Return (X, Y) of the center of cell containing provided text 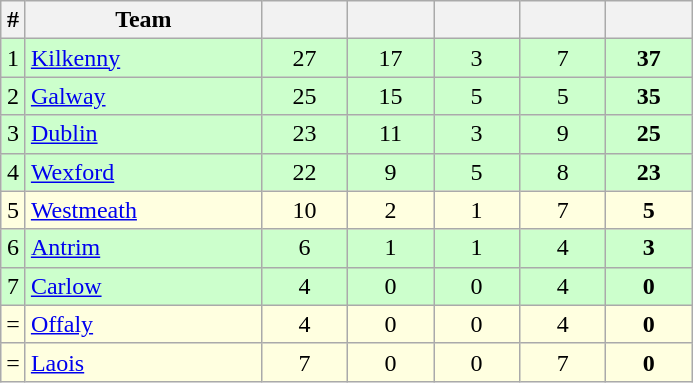
# (14, 20)
Wexford (143, 172)
22 (304, 172)
15 (390, 96)
Laois (143, 362)
Kilkenny (143, 58)
Carlow (143, 286)
Offaly (143, 324)
17 (390, 58)
35 (649, 96)
Dublin (143, 134)
10 (304, 210)
Galway (143, 96)
Antrim (143, 248)
Team (143, 20)
8 (563, 172)
11 (390, 134)
Westmeath (143, 210)
27 (304, 58)
37 (649, 58)
